Output the (x, y) coordinate of the center of the cell containing the given text.  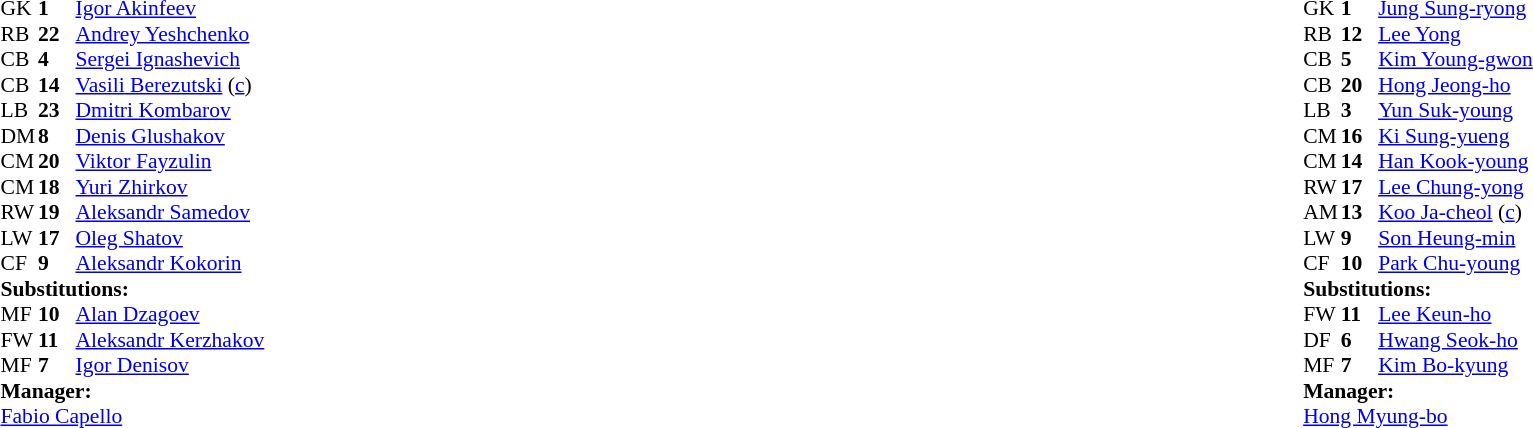
Yuri Zhirkov (170, 187)
Aleksandr Samedov (170, 213)
Kim Bo-kyung (1456, 365)
Alan Dzagoev (170, 315)
Son Heung-min (1456, 238)
Dmitri Kombarov (170, 111)
12 (1360, 34)
Vasili Berezutski (c) (170, 85)
16 (1360, 136)
6 (1360, 340)
Ki Sung-yueng (1456, 136)
4 (57, 59)
Sergei Ignashevich (170, 59)
Igor Denisov (170, 365)
DM (19, 136)
Aleksandr Kerzhakov (170, 340)
23 (57, 111)
Han Kook-young (1456, 161)
DF (1322, 340)
AM (1322, 213)
Yun Suk-young (1456, 111)
Oleg Shatov (170, 238)
8 (57, 136)
Denis Glushakov (170, 136)
Park Chu-young (1456, 263)
Hwang Seok-ho (1456, 340)
3 (1360, 111)
13 (1360, 213)
18 (57, 187)
22 (57, 34)
5 (1360, 59)
Koo Ja-cheol (c) (1456, 213)
19 (57, 213)
Viktor Fayzulin (170, 161)
Andrey Yeshchenko (170, 34)
Lee Chung-yong (1456, 187)
Hong Jeong-ho (1456, 85)
Lee Keun-ho (1456, 315)
Aleksandr Kokorin (170, 263)
Lee Yong (1456, 34)
Kim Young-gwon (1456, 59)
